Find where the given text appears and provide that cell's center as (X, Y) coordinate. 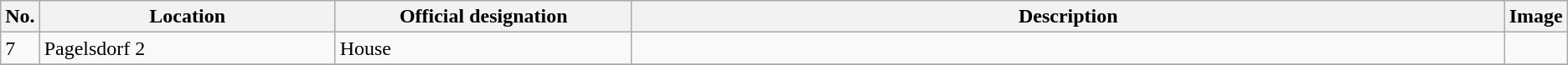
Official designation (483, 17)
Location (188, 17)
7 (20, 48)
No. (20, 17)
Pagelsdorf 2 (188, 48)
Image (1536, 17)
House (483, 48)
Description (1068, 17)
